Capture the cell that displays the provided text and extract its (X, Y) central coordinate. 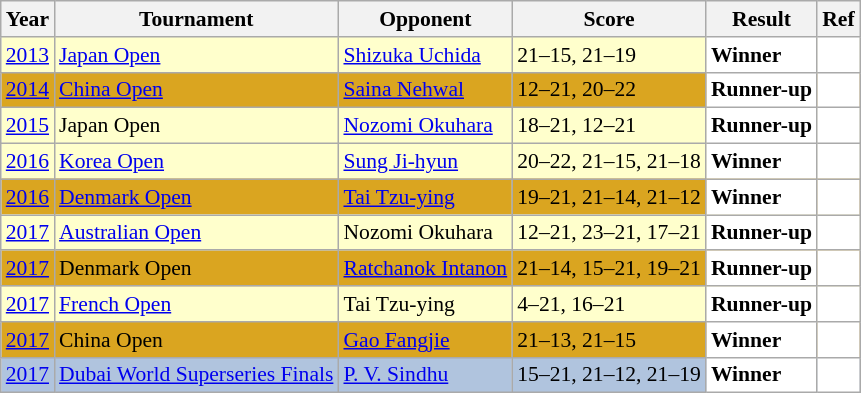
18–21, 12–21 (609, 126)
21–13, 21–15 (609, 340)
Saina Nehwal (425, 90)
Year (28, 19)
15–21, 21–12, 21–19 (609, 375)
P. V. Sindhu (425, 375)
4–21, 16–21 (609, 304)
Tournament (196, 19)
Ref (838, 19)
Ratchanok Intanon (425, 269)
Dubai World Superseries Finals (196, 375)
2013 (28, 55)
Sung Ji-hyun (425, 162)
Opponent (425, 19)
Score (609, 19)
Shizuka Uchida (425, 55)
Korea Open (196, 162)
2015 (28, 126)
21–14, 15–21, 19–21 (609, 269)
2014 (28, 90)
12–21, 23–21, 17–21 (609, 233)
Result (762, 19)
19–21, 21–14, 21–12 (609, 197)
21–15, 21–19 (609, 55)
Australian Open (196, 233)
12–21, 20–22 (609, 90)
French Open (196, 304)
20–22, 21–15, 21–18 (609, 162)
Gao Fangjie (425, 340)
